Detect which cell encompasses the target text, then output its (X, Y) center coordinate. 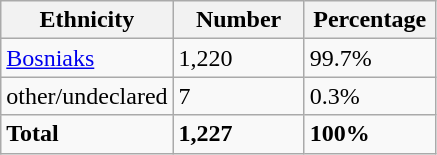
7 (238, 96)
99.7% (370, 58)
Total (87, 134)
Percentage (370, 20)
Ethnicity (87, 20)
other/undeclared (87, 96)
1,220 (238, 58)
0.3% (370, 96)
1,227 (238, 134)
100% (370, 134)
Bosniaks (87, 58)
Number (238, 20)
